Pinpoint the cell where the given text exists, returning its [X, Y] midpoint coordinate. 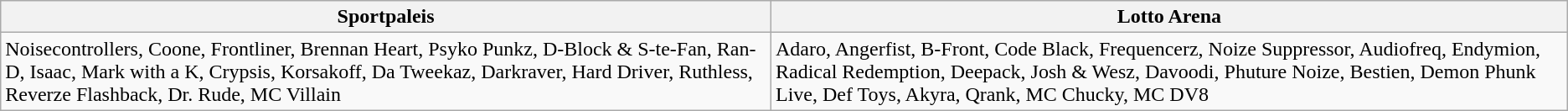
Sportpaleis [386, 17]
Lotto Arena [1169, 17]
